From the cell containing the given text, extract its center point as [X, Y] coordinate. 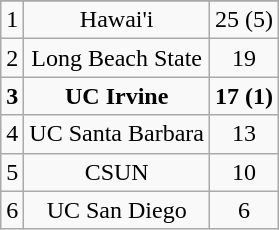
17 (1) [244, 96]
3 [12, 96]
2 [12, 58]
Hawai'i [117, 20]
5 [12, 172]
CSUN [117, 172]
10 [244, 172]
19 [244, 58]
UC Irvine [117, 96]
UC San Diego [117, 210]
13 [244, 134]
Long Beach State [117, 58]
4 [12, 134]
25 (5) [244, 20]
1 [12, 20]
UC Santa Barbara [117, 134]
